Output the (X, Y) coordinate of the center of the cell containing the given text.  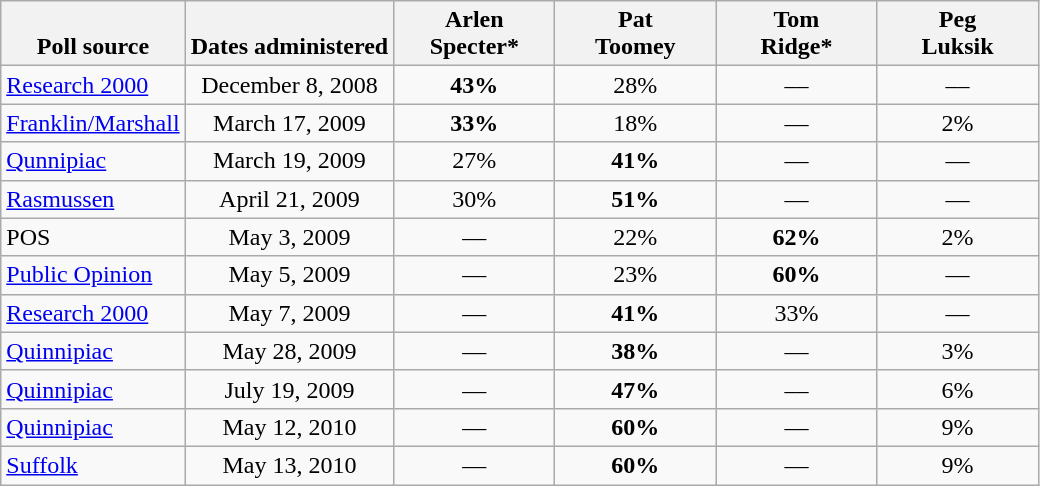
51% (636, 199)
May 28, 2009 (290, 351)
22% (636, 237)
May 7, 2009 (290, 313)
May 13, 2010 (290, 465)
PatToomey (636, 34)
ArlenSpecter* (474, 34)
47% (636, 389)
PegLuksik (958, 34)
62% (796, 237)
Franklin/Marshall (93, 123)
23% (636, 275)
April 21, 2009 (290, 199)
March 17, 2009 (290, 123)
30% (474, 199)
TomRidge* (796, 34)
Poll source (93, 34)
Suffolk (93, 465)
18% (636, 123)
Rasmussen (93, 199)
March 19, 2009 (290, 161)
6% (958, 389)
December 8, 2008 (290, 85)
May 12, 2010 (290, 427)
38% (636, 351)
3% (958, 351)
Dates administered (290, 34)
43% (474, 85)
Qunnipiac (93, 161)
28% (636, 85)
Public Opinion (93, 275)
27% (474, 161)
POS (93, 237)
July 19, 2009 (290, 389)
May 3, 2009 (290, 237)
May 5, 2009 (290, 275)
